Detect which cell encompasses the target text, then output its (X, Y) center coordinate. 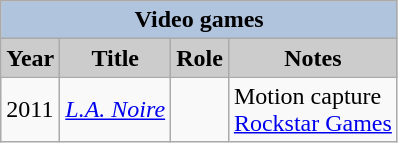
Motion captureRockstar Games (312, 110)
2011 (30, 110)
Notes (312, 58)
L.A. Noire (116, 110)
Year (30, 58)
Title (116, 58)
Role (200, 58)
Video games (200, 20)
